Pinpoint the cell where the given text exists, returning its [X, Y] midpoint coordinate. 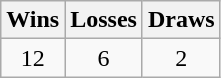
Wins [33, 20]
Draws [181, 20]
Losses [104, 20]
6 [104, 58]
2 [181, 58]
12 [33, 58]
